Scan for the cell matching the given text and deliver its [x, y] coordinate at center. 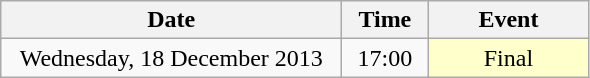
Event [508, 20]
Final [508, 58]
Time [385, 20]
17:00 [385, 58]
Date [172, 20]
Wednesday, 18 December 2013 [172, 58]
